Scan for the cell matching the given text and deliver its [x, y] coordinate at center. 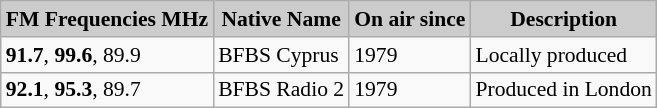
On air since [410, 19]
BFBS Radio 2 [281, 90]
FM Frequencies MHz [107, 19]
Native Name [281, 19]
92.1, 95.3, 89.7 [107, 90]
Description [563, 19]
91.7, 99.6, 89.9 [107, 55]
BFBS Cyprus [281, 55]
Produced in London [563, 90]
Locally produced [563, 55]
